Capture the cell that displays the provided text and extract its (x, y) central coordinate. 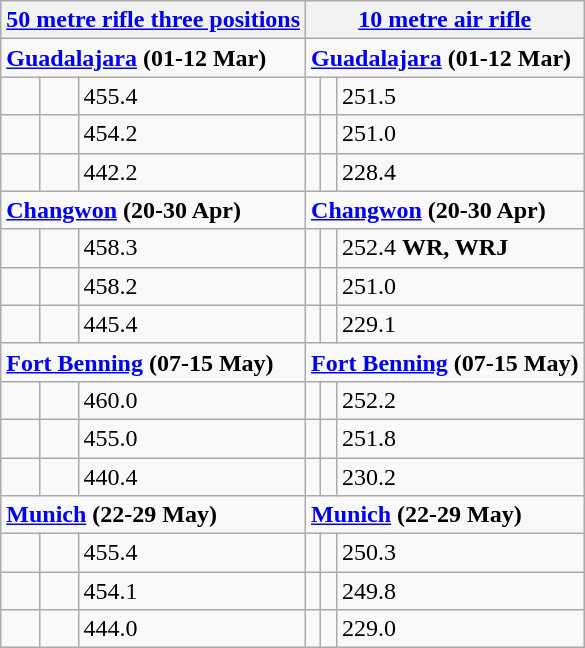
249.8 (460, 591)
444.0 (192, 629)
442.2 (192, 172)
50 metre rifle three positions (154, 20)
440.4 (192, 477)
251.8 (460, 438)
445.4 (192, 324)
252.2 (460, 400)
229.0 (460, 629)
455.0 (192, 438)
229.1 (460, 324)
250.3 (460, 553)
458.2 (192, 286)
454.1 (192, 591)
10 metre air rifle (445, 20)
230.2 (460, 477)
454.2 (192, 134)
252.4 WR, WRJ (460, 248)
228.4 (460, 172)
460.0 (192, 400)
458.3 (192, 248)
251.5 (460, 96)
